From the cell containing the given text, extract its center point as (x, y) coordinate. 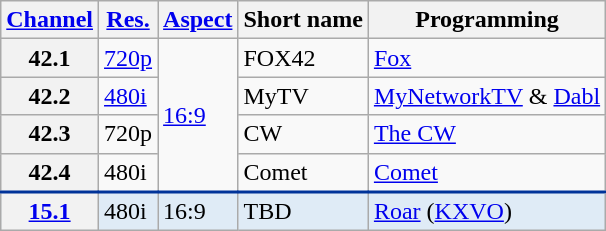
FOX42 (303, 58)
42.1 (50, 58)
Fox (486, 58)
TBD (303, 212)
Roar (KXVO) (486, 212)
Res. (128, 20)
Aspect (198, 20)
15.1 (50, 212)
Programming (486, 20)
The CW (486, 134)
Short name (303, 20)
42.4 (50, 172)
MyTV (303, 96)
CW (303, 134)
42.3 (50, 134)
MyNetworkTV & Dabl (486, 96)
42.2 (50, 96)
Channel (50, 20)
